For the text-containing cell, return its midpoint in [X, Y] coordinate format. 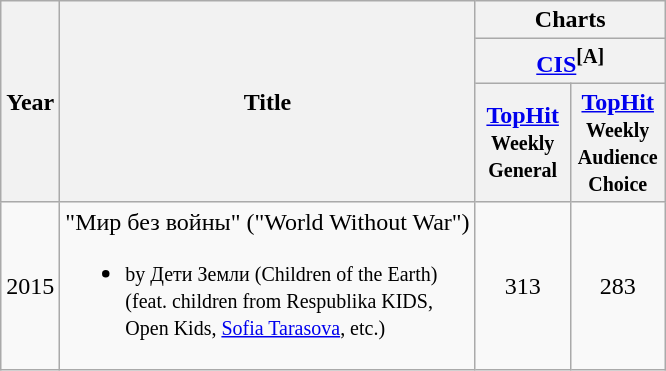
TopHitWeeklyAudienceChoice [618, 142]
Year [30, 102]
TopHitWeeklyGeneral [522, 142]
313 [522, 286]
"Мир без войны" ("World Without War")by Дети Земли (Children of the Earth)(feat. children from Respublika KIDS,Open Kids, Sofia Tarasova, etc.) [268, 286]
CIS[A] [570, 62]
Charts [570, 20]
2015 [30, 286]
Title [268, 102]
283 [618, 286]
